Provide the (x, y) coordinate of the cell's center where the given text is located.  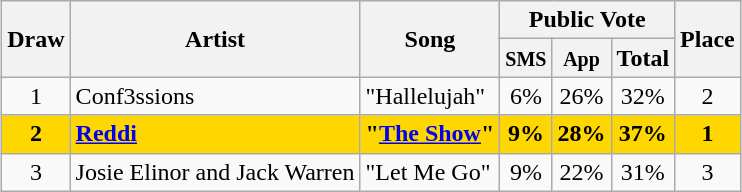
"The Show" (430, 134)
SMS (526, 58)
Josie Elinor and Jack Warren (215, 172)
22% (582, 172)
31% (643, 172)
Song (430, 39)
32% (643, 96)
App (582, 58)
Draw (36, 39)
"Let Me Go" (430, 172)
Public Vote (588, 20)
Total (643, 58)
Place (708, 39)
Reddi (215, 134)
"Hallelujah" (430, 96)
Conf3ssions (215, 96)
26% (582, 96)
37% (643, 134)
28% (582, 134)
6% (526, 96)
Artist (215, 39)
